Scan for the cell matching the given text and deliver its [x, y] coordinate at center. 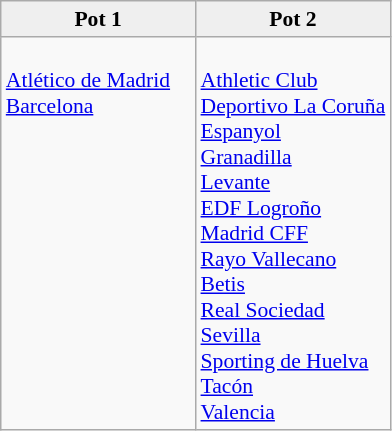
Pot 2 [294, 19]
Pot 1 [98, 19]
Atlético de Madrid Barcelona [98, 234]
